Locate the cell with the specified text and output its (x, y) center coordinate. 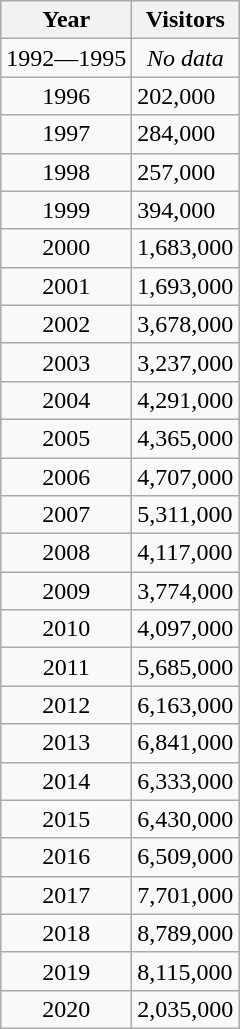
2015 (66, 819)
6,430,000 (186, 819)
2004 (66, 400)
2,035,000 (186, 1009)
4,707,000 (186, 477)
2001 (66, 286)
2011 (66, 667)
2016 (66, 857)
6,333,000 (186, 781)
6,841,000 (186, 743)
1,683,000 (186, 248)
6,509,000 (186, 857)
No data (186, 58)
Year (66, 20)
1997 (66, 134)
2005 (66, 438)
2006 (66, 477)
2012 (66, 705)
1996 (66, 96)
394,000 (186, 210)
2007 (66, 515)
284,000 (186, 134)
7,701,000 (186, 895)
4,365,000 (186, 438)
6,163,000 (186, 705)
8,115,000 (186, 971)
1,693,000 (186, 286)
2013 (66, 743)
202,000 (186, 96)
3,678,000 (186, 324)
Visitors (186, 20)
1999 (66, 210)
2019 (66, 971)
4,291,000 (186, 400)
257,000 (186, 172)
2010 (66, 629)
1998 (66, 172)
2002 (66, 324)
2003 (66, 362)
2014 (66, 781)
8,789,000 (186, 933)
2018 (66, 933)
2017 (66, 895)
5,685,000 (186, 667)
2000 (66, 248)
2009 (66, 591)
4,117,000 (186, 553)
3,237,000 (186, 362)
5,311,000 (186, 515)
4,097,000 (186, 629)
2020 (66, 1009)
2008 (66, 553)
3,774,000 (186, 591)
1992—1995 (66, 58)
